Search for the cell housing the specified text and yield its [x, y] center coordinate. 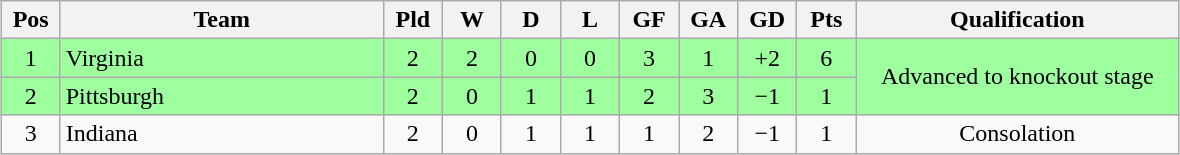
Pittsburgh [222, 96]
W [472, 20]
L [590, 20]
Advanced to knockout stage [1018, 77]
Virginia [222, 58]
Qualification [1018, 20]
GA [708, 20]
6 [826, 58]
GD [768, 20]
Indiana [222, 134]
Pld [412, 20]
GF [650, 20]
Pos [30, 20]
D [530, 20]
+2 [768, 58]
Pts [826, 20]
Team [222, 20]
Consolation [1018, 134]
